Capture the cell that displays the provided text and extract its [x, y] central coordinate. 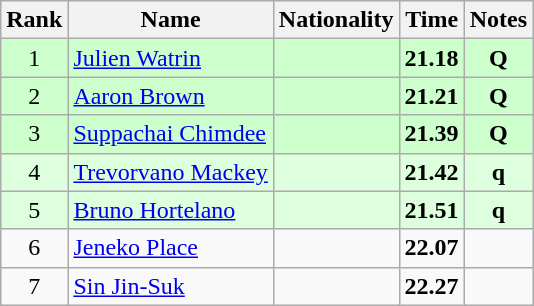
21.39 [432, 134]
5 [34, 210]
22.07 [432, 248]
6 [34, 248]
Bruno Hortelano [170, 210]
4 [34, 172]
22.27 [432, 286]
Nationality [336, 20]
Time [432, 20]
21.51 [432, 210]
1 [34, 58]
Notes [498, 20]
Sin Jin-Suk [170, 286]
21.42 [432, 172]
2 [34, 96]
Name [170, 20]
Julien Watrin [170, 58]
Jeneko Place [170, 248]
7 [34, 286]
21.21 [432, 96]
Suppachai Chimdee [170, 134]
3 [34, 134]
Aaron Brown [170, 96]
Rank [34, 20]
21.18 [432, 58]
Trevorvano Mackey [170, 172]
